From the cell containing the given text, extract its center point as [X, Y] coordinate. 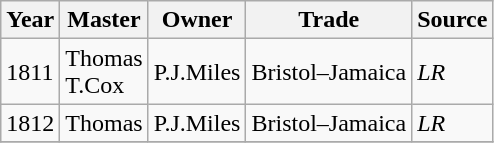
Source [452, 20]
1812 [30, 123]
Year [30, 20]
Trade [329, 20]
Master [104, 20]
Thomas [104, 123]
ThomasT.Cox [104, 72]
Owner [197, 20]
1811 [30, 72]
